Identify which cell holds the provided text, then report its (x, y) central coordinate. 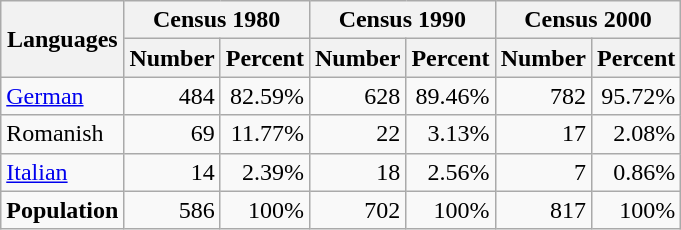
17 (543, 134)
Languages (62, 39)
Italian (62, 172)
3.13% (450, 134)
2.56% (450, 172)
German (62, 96)
817 (543, 210)
Population (62, 210)
702 (357, 210)
7 (543, 172)
89.46% (450, 96)
18 (357, 172)
Census 1990 (402, 20)
Romanish (62, 134)
69 (172, 134)
11.77% (264, 134)
14 (172, 172)
0.86% (636, 172)
82.59% (264, 96)
Census 2000 (588, 20)
586 (172, 210)
Census 1980 (217, 20)
22 (357, 134)
484 (172, 96)
782 (543, 96)
95.72% (636, 96)
2.39% (264, 172)
628 (357, 96)
2.08% (636, 134)
